Provide the (X, Y) coordinate of the cell's center where the given text is located.  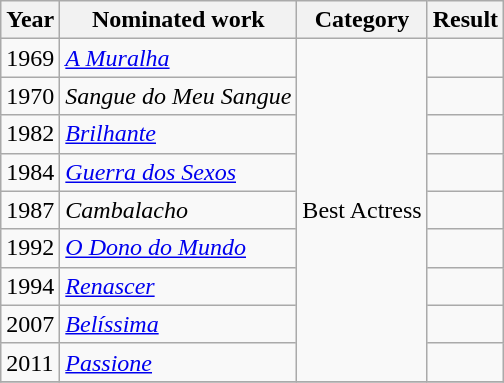
2011 (30, 362)
2007 (30, 324)
Result (465, 20)
Year (30, 20)
Belíssima (178, 324)
Sangue do Meu Sangue (178, 96)
1982 (30, 134)
1984 (30, 172)
1987 (30, 210)
Guerra dos Sexos (178, 172)
A Muralha (178, 58)
1970 (30, 96)
Best Actress (362, 210)
1994 (30, 286)
Category (362, 20)
Nominated work (178, 20)
1992 (30, 248)
Passione (178, 362)
1969 (30, 58)
Cambalacho (178, 210)
Brilhante (178, 134)
Renascer (178, 286)
O Dono do Mundo (178, 248)
